Find where the given text appears and provide that cell's center as [x, y] coordinate. 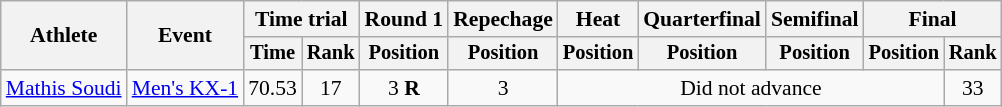
17 [331, 88]
Repechage [503, 19]
Time trial [301, 19]
Athlete [64, 36]
Mathis Soudi [64, 88]
70.53 [272, 88]
Event [186, 36]
Quarterfinal [702, 19]
3 [503, 88]
3 R [404, 88]
Final [933, 19]
Semifinal [815, 19]
Men's KX-1 [186, 88]
Did not advance [751, 88]
Heat [598, 19]
33 [973, 88]
Time [272, 54]
Round 1 [404, 19]
